Find where the given text appears and provide that cell's center as (x, y) coordinate. 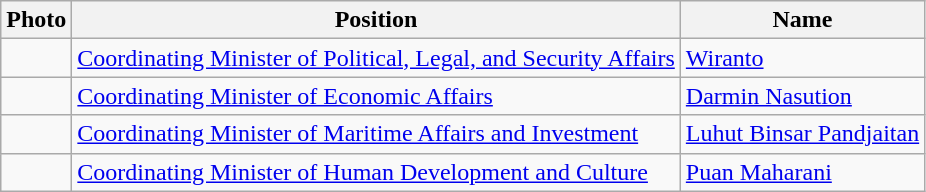
Wiranto (802, 58)
Coordinating Minister of Maritime Affairs and Investment (376, 134)
Photo (36, 20)
Luhut Binsar Pandjaitan (802, 134)
Coordinating Minister of Political, Legal, and Security Affairs (376, 58)
Coordinating Minister of Economic Affairs (376, 96)
Coordinating Minister of Human Development and Culture (376, 172)
Darmin Nasution (802, 96)
Name (802, 20)
Position (376, 20)
Puan Maharani (802, 172)
